Provide the [x, y] coordinate of the cell's center where the given text is located.  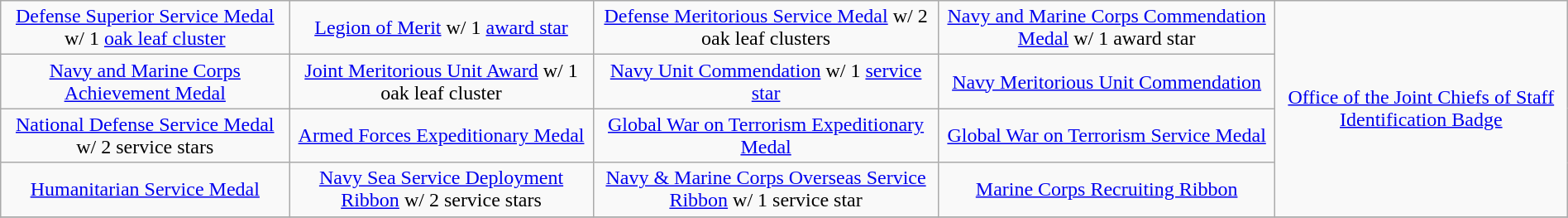
Defense Meritorious Service Medal w/ 2 oak leaf clusters [766, 28]
Armed Forces Expeditionary Medal [442, 136]
Navy & Marine Corps Overseas Service Ribbon w/ 1 service star [766, 189]
Navy Sea Service Deployment Ribbon w/ 2 service stars [442, 189]
Humanitarian Service Medal [146, 189]
Global War on Terrorism Service Medal [1107, 136]
Joint Meritorious Unit Award w/ 1 oak leaf cluster [442, 81]
Navy and Marine Corps Achievement Medal [146, 81]
Navy Unit Commendation w/ 1 service star [766, 81]
Marine Corps Recruiting Ribbon [1107, 189]
Office of the Joint Chiefs of Staff Identification Badge [1421, 109]
Legion of Merit w/ 1 award star [442, 28]
Navy Meritorious Unit Commendation [1107, 81]
Defense Superior Service Medal w/ 1 oak leaf cluster [146, 28]
Navy and Marine Corps Commendation Medal w/ 1 award star [1107, 28]
Global War on Terrorism Expeditionary Medal [766, 136]
National Defense Service Medal w/ 2 service stars [146, 136]
